Locate the cell with the specified text and output its (X, Y) center coordinate. 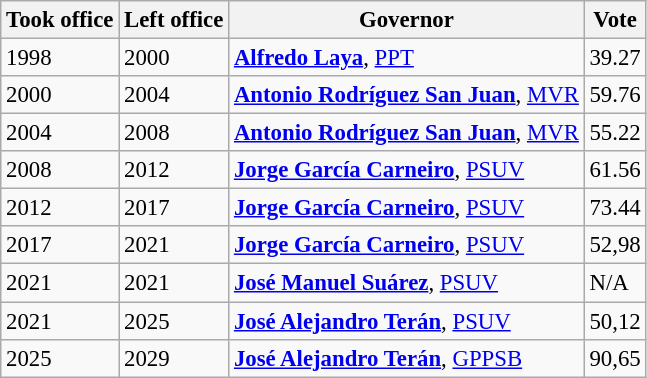
N/A (615, 283)
Governor (407, 20)
90,65 (615, 358)
Alfredo Laya, PPT (407, 58)
José Alejandro Terán, GPPSB (407, 358)
55.22 (615, 133)
52,98 (615, 245)
50,12 (615, 321)
Vote (615, 20)
José Alejandro Terán, PSUV (407, 321)
José Manuel Suárez, PSUV (407, 283)
39.27 (615, 58)
59.76 (615, 95)
73.44 (615, 208)
Left office (174, 20)
Took office (60, 20)
61.56 (615, 170)
1998 (60, 58)
2029 (174, 358)
